Output the [X, Y] coordinate of the center of the cell containing the given text.  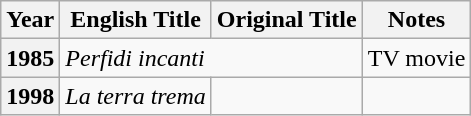
Original Title [286, 20]
1998 [30, 96]
1985 [30, 58]
TV movie [416, 58]
La terra trema [136, 96]
English Title [136, 20]
Year [30, 20]
Perfidi incanti [211, 58]
Notes [416, 20]
